Extract the [X, Y] coordinate from the center of the cell holding the provided text.  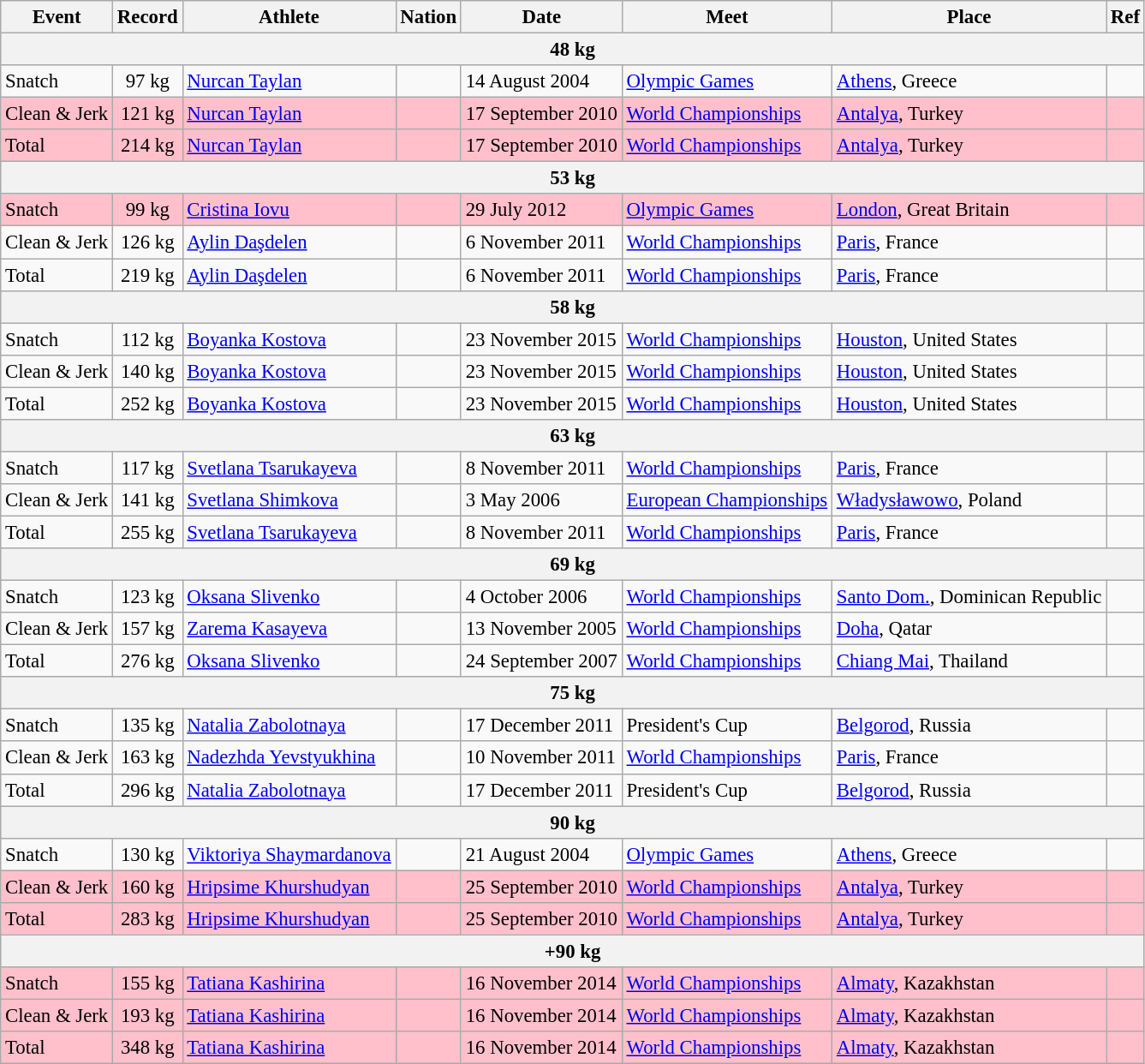
Place [969, 17]
255 kg [147, 532]
135 kg [147, 726]
Record [147, 17]
141 kg [147, 500]
Santo Dom., Dominican Republic [969, 597]
252 kg [147, 403]
29 July 2012 [541, 210]
Svetlana Shimkova [289, 500]
163 kg [147, 758]
155 kg [147, 983]
117 kg [147, 468]
112 kg [147, 339]
126 kg [147, 242]
99 kg [147, 210]
90 kg [573, 822]
69 kg [573, 565]
Viktoriya Shaymardanova [289, 854]
Cristina Iovu [289, 210]
58 kg [573, 307]
3 May 2006 [541, 500]
London, Great Britain [969, 210]
10 November 2011 [541, 758]
13 November 2005 [541, 629]
Władysławowo, Poland [969, 500]
Nadezhda Yevstyukhina [289, 758]
Event [57, 17]
140 kg [147, 371]
157 kg [147, 629]
348 kg [147, 1048]
97 kg [147, 81]
130 kg [147, 854]
European Championships [726, 500]
193 kg [147, 1015]
160 kg [147, 887]
Ref [1125, 17]
24 September 2007 [541, 661]
Doha, Qatar [969, 629]
+90 kg [573, 951]
214 kg [147, 146]
296 kg [147, 790]
53 kg [573, 178]
75 kg [573, 693]
14 August 2004 [541, 81]
121 kg [147, 114]
Athlete [289, 17]
Zarema Kasayeva [289, 629]
Meet [726, 17]
283 kg [147, 919]
21 August 2004 [541, 854]
63 kg [573, 436]
276 kg [147, 661]
4 October 2006 [541, 597]
Date [541, 17]
Chiang Mai, Thailand [969, 661]
219 kg [147, 275]
Nation [428, 17]
48 kg [573, 50]
123 kg [147, 597]
